Scan for the cell matching the given text and deliver its [x, y] coordinate at center. 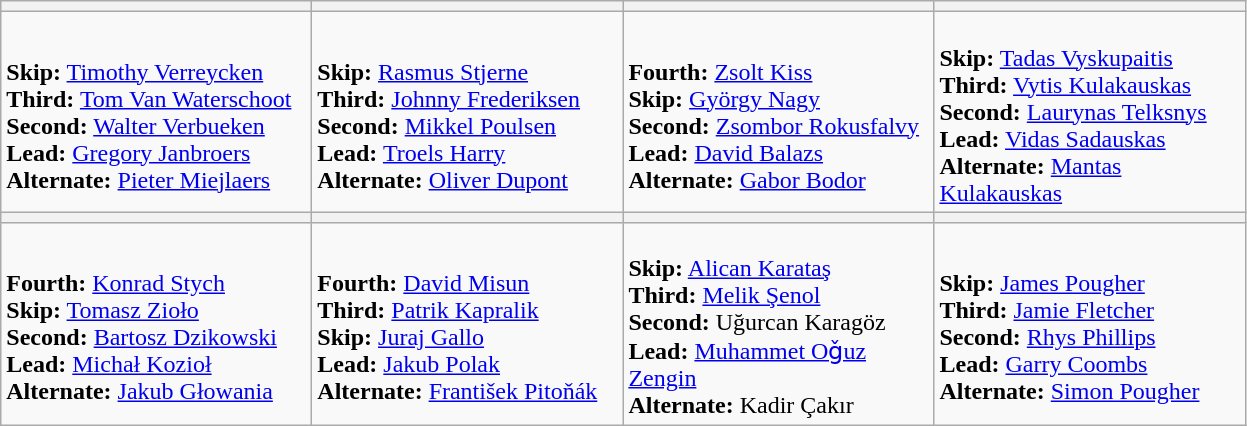
Skip: Rasmus Stjerne Third: Johnny Frederiksen Second: Mikkel Poulsen Lead: Troels Harry Alternate: Oliver Dupont [468, 112]
Skip: Alican Karataş Third: Melik Şenol Second: Uğurcan Karagöz Lead: Muhammet Oǧuz Zengin Alternate: Kadir Çakır [778, 324]
Fourth: Zsolt Kiss Skip: György Nagy Second: Zsombor Rokusfalvy Lead: David Balazs Alternate: Gabor Bodor [778, 112]
Fourth: David Misun Third: Patrik Kapralik Skip: Juraj Gallo Lead: Jakub Polak Alternate: František Pitoňák [468, 324]
Skip: Timothy Verreycken Third: Tom Van Waterschoot Second: Walter Verbueken Lead: Gregory Janbroers Alternate: Pieter Miejlaers [156, 112]
Skip: Tadas Vyskupaitis Third: Vytis Kulakauskas Second: Laurynas Telksnys Lead: Vidas Sadauskas Alternate: Mantas Kulakauskas [1090, 112]
Skip: James Pougher Third: Jamie Fletcher Second: Rhys Phillips Lead: Garry Coombs Alternate: Simon Pougher [1090, 324]
Fourth: Konrad Stych Skip: Tomasz Zioło Second: Bartosz Dzikowski Lead: Michał Kozioł Alternate: Jakub Głowania [156, 324]
